Provide the [x, y] coordinate of the cell's center where the given text is located.  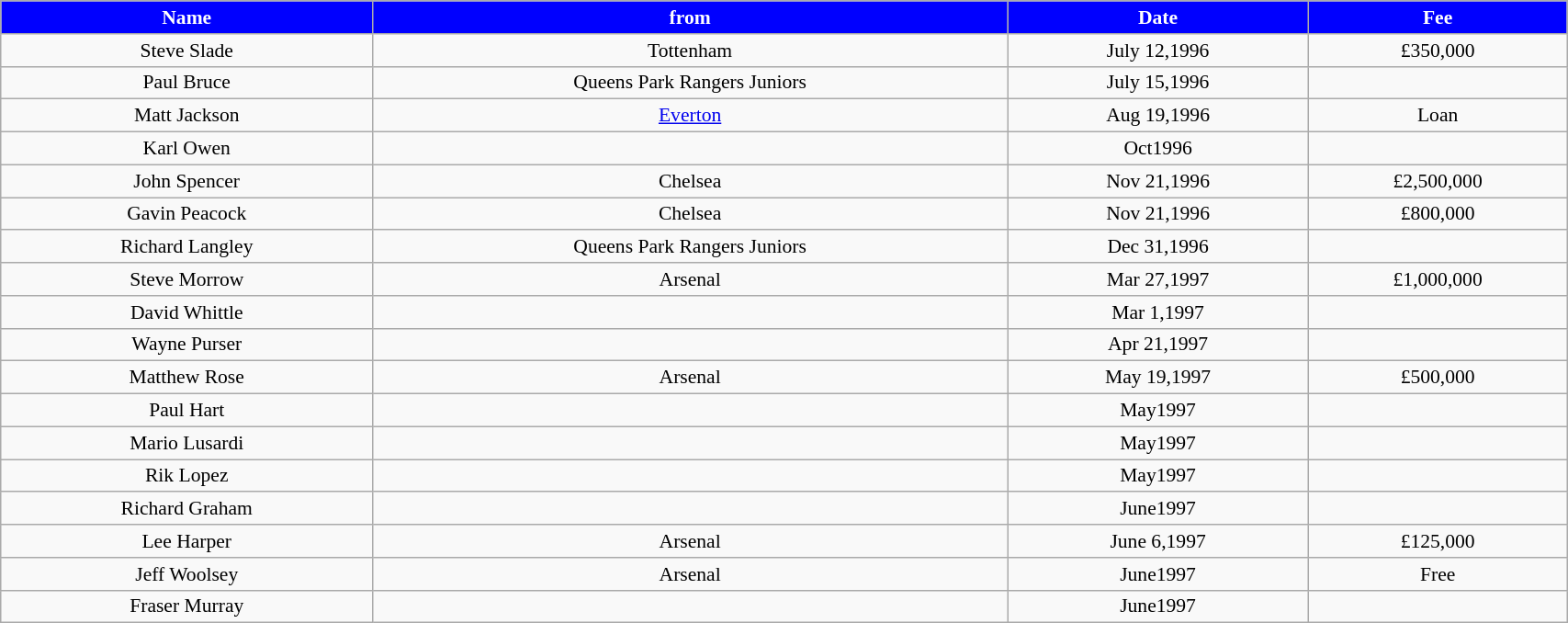
Oct1996 [1158, 149]
Mario Lusardi [187, 443]
May 19,1997 [1158, 378]
Loan [1438, 116]
Name [187, 17]
Steve Slade [187, 51]
David Whittle [187, 312]
Gavin Peacock [187, 214]
£2,500,000 [1438, 181]
£500,000 [1438, 378]
Mar 1,1997 [1158, 312]
Richard Graham [187, 509]
Dec 31,1996 [1158, 247]
Mar 27,1997 [1158, 279]
Rik Lopez [187, 476]
Free [1438, 574]
Date [1158, 17]
Paul Hart [187, 411]
Steve Morrow [187, 279]
from [691, 17]
Fee [1438, 17]
Matthew Rose [187, 378]
Paul Bruce [187, 83]
Lee Harper [187, 541]
Aug 19,1996 [1158, 116]
July 12,1996 [1158, 51]
Wayne Purser [187, 345]
Tottenham [691, 51]
£350,000 [1438, 51]
John Spencer [187, 181]
Everton [691, 116]
£800,000 [1438, 214]
July 15,1996 [1158, 83]
Apr 21,1997 [1158, 345]
£125,000 [1438, 541]
June 6,1997 [1158, 541]
Jeff Woolsey [187, 574]
Karl Owen [187, 149]
Fraser Murray [187, 606]
Matt Jackson [187, 116]
£1,000,000 [1438, 279]
Richard Langley [187, 247]
